Find where the given text appears and provide that cell's center as (X, Y) coordinate. 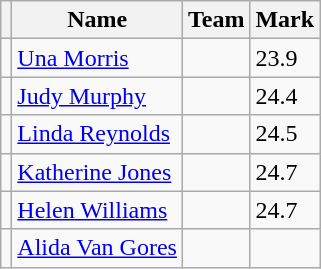
Judy Murphy (98, 96)
Mark (285, 20)
24.5 (285, 134)
24.4 (285, 96)
Una Morris (98, 58)
Alida Van Gores (98, 248)
Helen Williams (98, 210)
Katherine Jones (98, 172)
Team (216, 20)
Linda Reynolds (98, 134)
23.9 (285, 58)
Name (98, 20)
